Return [X, Y] of the center of cell containing provided text 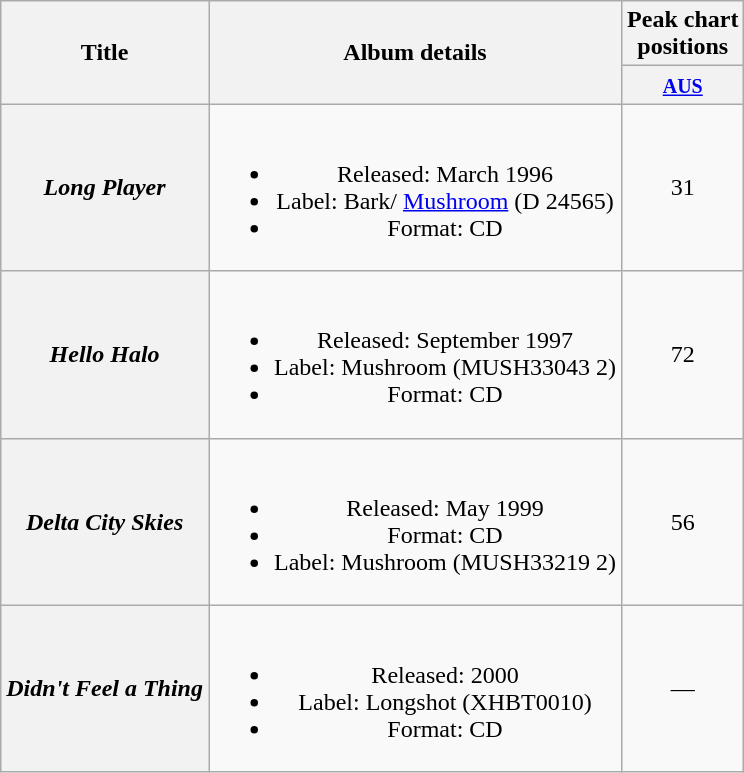
Released: September 1997Label: Mushroom (MUSH33043 2)Format: CD [414, 354]
72 [683, 354]
— [683, 688]
Peak chartpositions [683, 34]
Released: 2000Label: Longshot (XHBT0010)Format: CD [414, 688]
Delta City Skies [105, 522]
56 [683, 522]
31 [683, 188]
Didn't Feel a Thing [105, 688]
Hello Halo [105, 354]
Album details [414, 52]
Released: May 1999Format: CDLabel: Mushroom (MUSH33219 2) [414, 522]
Title [105, 52]
Released: March 1996Label: Bark/ Mushroom (D 24565)Format: CD [414, 188]
Long Player [105, 188]
AUS [683, 85]
